From the cell containing the given text, extract its center point as (X, Y) coordinate. 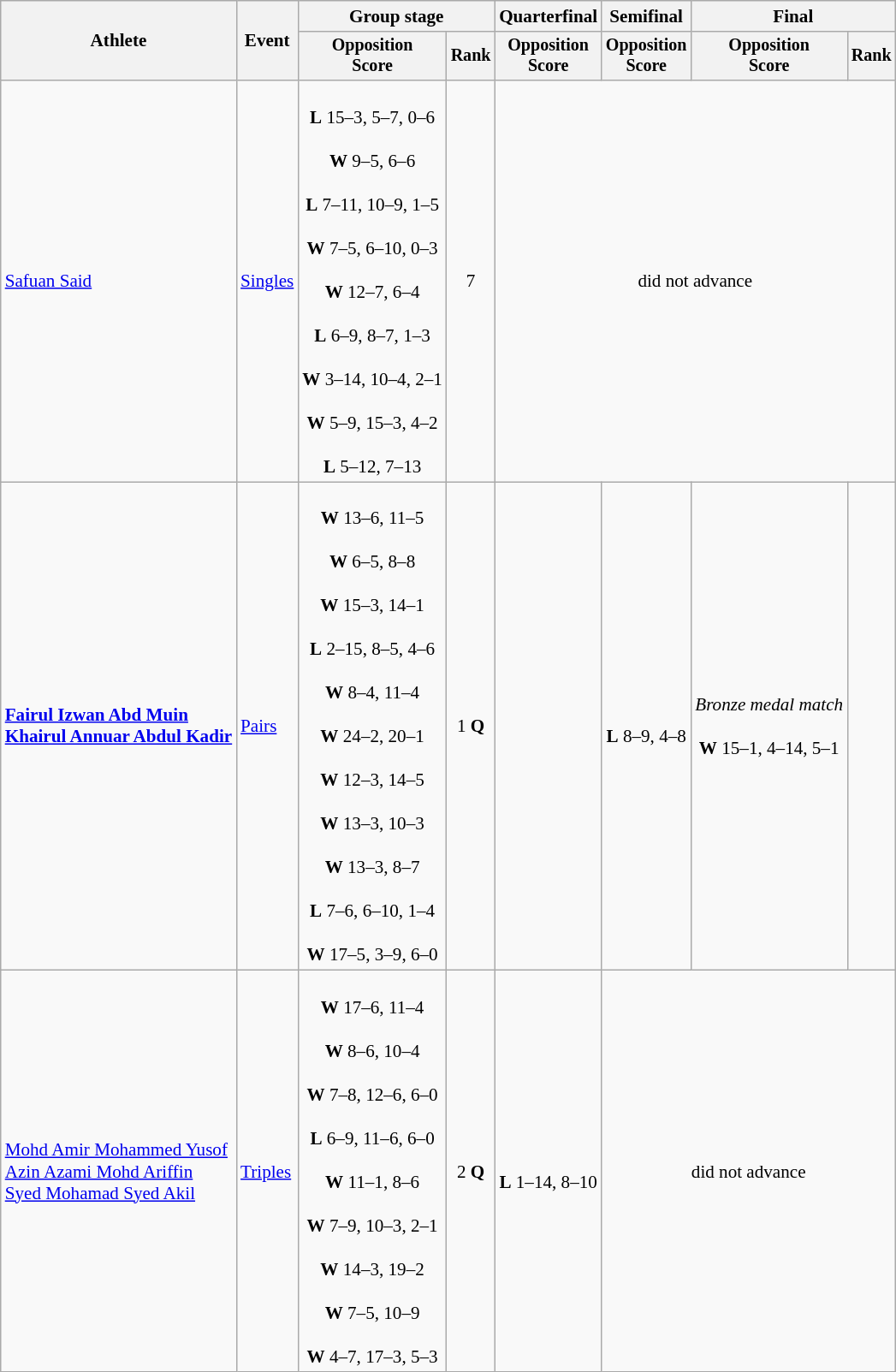
Event (267, 41)
Bronze medal matchW 15–1, 4–14, 5–1 (768, 726)
Triples (267, 1171)
W 17–6, 11–4W 8–6, 10–4W 7–8, 12–6, 6–0L 6–9, 11–6, 6–0W 11–1, 8–6W 7–9, 10–3, 2–1W 14–3, 19–2W 7–5, 10–9W 4–7, 17–3, 5–3 (372, 1171)
Singles (267, 281)
Mohd Amir Mohammed YusofAzin Azami Mohd AriffinSyed Mohamad Syed Akil (118, 1171)
L 1–14, 8–10 (548, 1171)
Semifinal (646, 15)
2 Q (471, 1171)
Athlete (118, 41)
L 15–3, 5–7, 0–6W 9–5, 6–6L 7–11, 10–9, 1–5W 7–5, 6–10, 0–3W 12–7, 6–4L 6–9, 8–7, 1–3W 3–14, 10–4, 2–1W 5–9, 15–3, 4–2L 5–12, 7–13 (372, 281)
L 8–9, 4–8 (646, 726)
Safuan Said (118, 281)
1 Q (471, 726)
Final (792, 15)
Quarterfinal (548, 15)
Pairs (267, 726)
Fairul Izwan Abd MuinKhairul Annuar Abdul Kadir (118, 726)
Group stage (396, 15)
7 (471, 281)
W 13–6, 11–5W 6–5, 8–8W 15–3, 14–1L 2–15, 8–5, 4–6W 8–4, 11–4W 24–2, 20–1W 12–3, 14–5W 13–3, 10–3W 13–3, 8–7L 7–6, 6–10, 1–4W 17–5, 3–9, 6–0 (372, 726)
